Output the (x, y) coordinate of the center of the cell containing the given text.  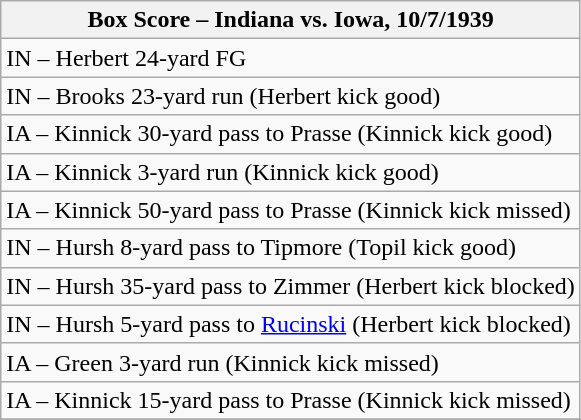
IN – Brooks 23-yard run (Herbert kick good) (291, 96)
IA – Kinnick 50-yard pass to Prasse (Kinnick kick missed) (291, 210)
IA – Kinnick 3-yard run (Kinnick kick good) (291, 172)
IA – Green 3-yard run (Kinnick kick missed) (291, 362)
IN – Herbert 24-yard FG (291, 58)
Box Score – Indiana vs. Iowa, 10/7/1939 (291, 20)
IA – Kinnick 30-yard pass to Prasse (Kinnick kick good) (291, 134)
IA – Kinnick 15-yard pass to Prasse (Kinnick kick missed) (291, 400)
IN – Hursh 5-yard pass to Rucinski (Herbert kick blocked) (291, 324)
IN – Hursh 35-yard pass to Zimmer (Herbert kick blocked) (291, 286)
IN – Hursh 8-yard pass to Tipmore (Topil kick good) (291, 248)
